Find where the given text appears and provide that cell's center as [X, Y] coordinate. 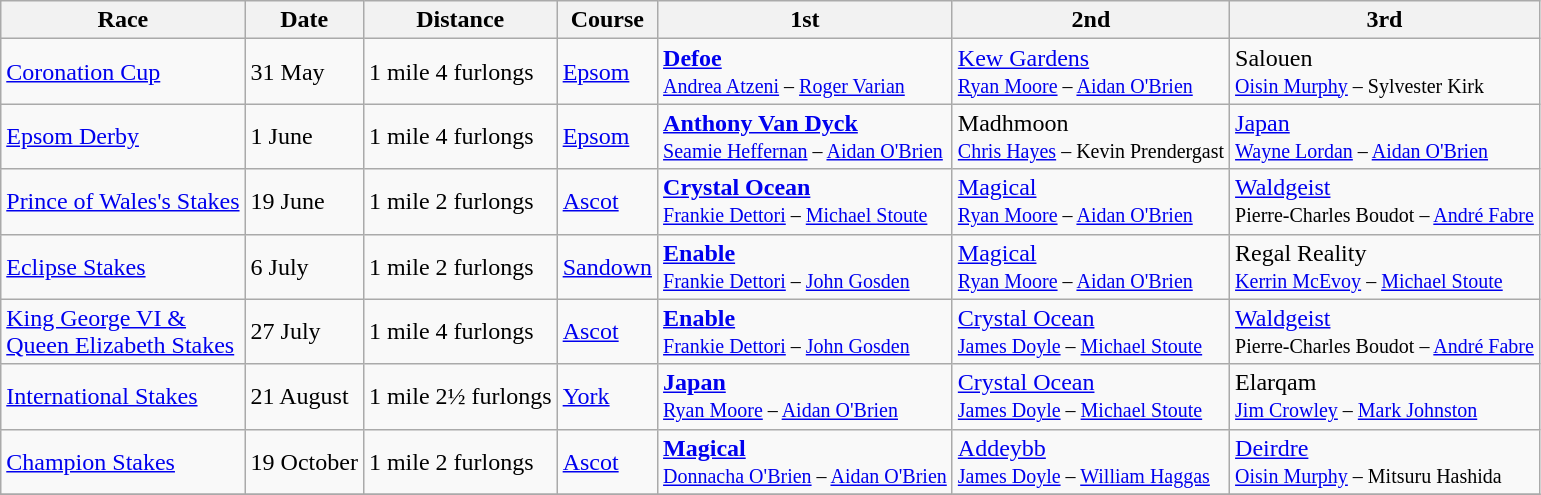
1st [806, 20]
JapanRyan Moore – Aidan O'Brien [806, 396]
19 October [304, 462]
ElarqamJim Crowley – Mark Johnston [1385, 396]
3rd [1385, 20]
Sandown [607, 266]
Course [607, 20]
Distance [460, 20]
2nd [1090, 20]
Kew GardensRyan Moore – Aidan O'Brien [1090, 72]
1 mile 2½ furlongs [460, 396]
21 August [304, 396]
SalouenOisin Murphy – Sylvester Kirk [1385, 72]
Anthony Van DyckSeamie Heffernan – Aidan O'Brien [806, 136]
York [607, 396]
27 July [304, 332]
International Stakes [123, 396]
Date [304, 20]
Crystal OceanFrankie Dettori – Michael Stoute [806, 202]
Coronation Cup [123, 72]
19 June [304, 202]
Champion Stakes [123, 462]
6 July [304, 266]
Epsom Derby [123, 136]
DeirdreOisin Murphy – Mitsuru Hashida [1385, 462]
AddeybbJames Doyle – William Haggas [1090, 462]
MagicalDonnacha O'Brien – Aidan O'Brien [806, 462]
Regal RealityKerrin McEvoy – Michael Stoute [1385, 266]
Eclipse Stakes [123, 266]
Race [123, 20]
MadhmoonChris Hayes – Kevin Prendergast [1090, 136]
31 May [304, 72]
Prince of Wales's Stakes [123, 202]
King George VI &Queen Elizabeth Stakes [123, 332]
1 June [304, 136]
DefoeAndrea Atzeni – Roger Varian [806, 72]
JapanWayne Lordan – Aidan O'Brien [1385, 136]
